From the cell containing the given text, extract its center point as [X, Y] coordinate. 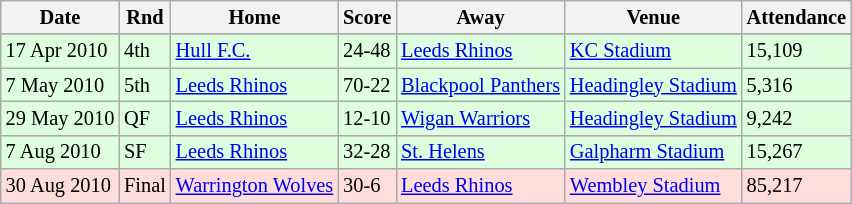
24-48 [367, 51]
Venue [654, 17]
15,109 [796, 51]
32-28 [367, 152]
Rnd [145, 17]
5th [145, 85]
7 May 2010 [60, 85]
Wigan Warriors [480, 118]
85,217 [796, 186]
30-6 [367, 186]
30 Aug 2010 [60, 186]
70-22 [367, 85]
Score [367, 17]
9,242 [796, 118]
12-10 [367, 118]
4th [145, 51]
Galpharm Stadium [654, 152]
5,316 [796, 85]
Away [480, 17]
Attendance [796, 17]
Hull F.C. [254, 51]
St. Helens [480, 152]
Final [145, 186]
SF [145, 152]
Blackpool Panthers [480, 85]
Wembley Stadium [654, 186]
7 Aug 2010 [60, 152]
15,267 [796, 152]
QF [145, 118]
KC Stadium [654, 51]
29 May 2010 [60, 118]
Date [60, 17]
Warrington Wolves [254, 186]
Home [254, 17]
17 Apr 2010 [60, 51]
